Search for the cell housing the specified text and yield its [x, y] center coordinate. 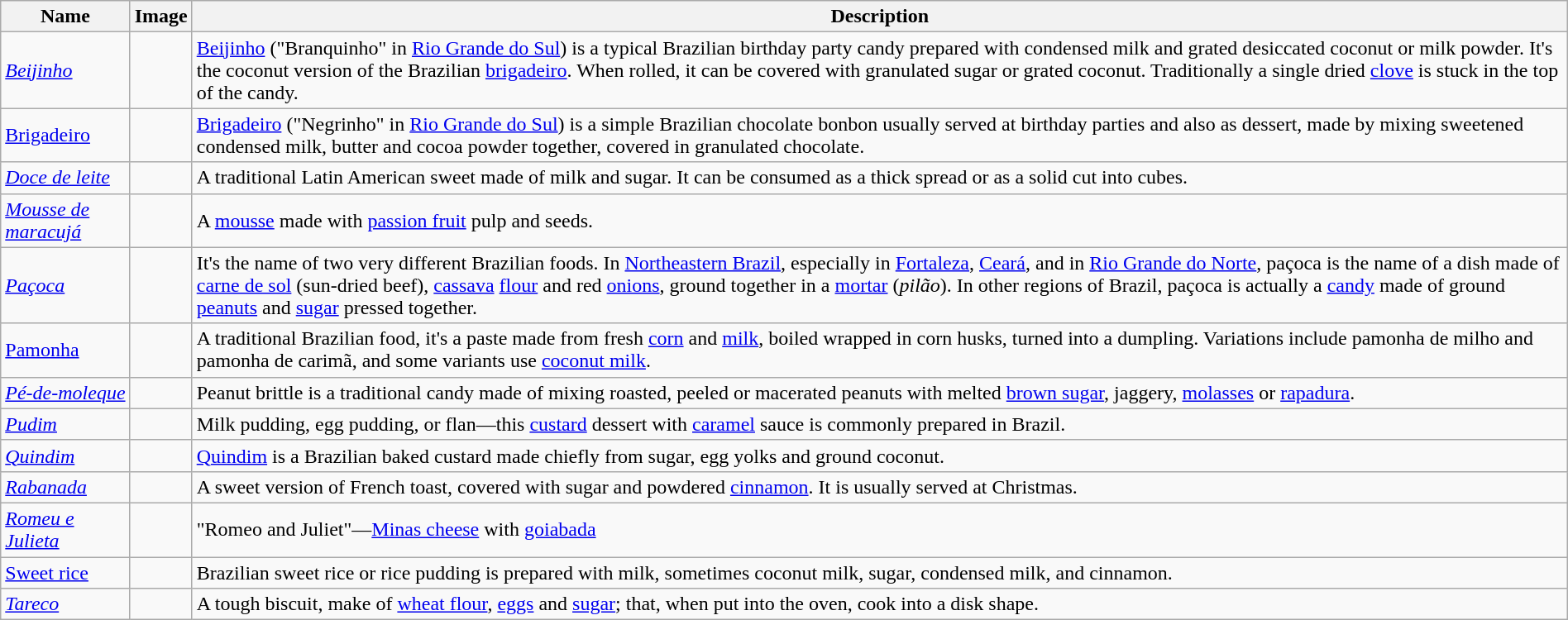
Peanut brittle is a traditional candy made of mixing roasted, peeled or macerated peanuts with melted brown sugar, jaggery, molasses or rapadura. [880, 393]
A tough biscuit, make of wheat flour, eggs and sugar; that, when put into the oven, cook into a disk shape. [880, 604]
Description [880, 17]
Pudim [65, 424]
Doce de leite [65, 178]
Beijinho [65, 70]
Image [160, 17]
Quindim [65, 455]
Romeu e Julieta [65, 529]
Mousse de maracujá [65, 220]
A sweet version of French toast, covered with sugar and powdered cinnamon. It is usually served at Christmas. [880, 487]
A mousse made with passion fruit pulp and seeds. [880, 220]
Pé-de-moleque [65, 393]
Pamonha [65, 351]
Quindim is a Brazilian baked custard made chiefly from sugar, egg yolks and ground coconut. [880, 455]
Paçoca [65, 285]
Milk pudding, egg pudding, or flan—this custard dessert with caramel sauce is commonly prepared in Brazil. [880, 424]
A traditional Latin American sweet made of milk and sugar. It can be consumed as a thick spread or as a solid cut into cubes. [880, 178]
Rabanada [65, 487]
Brazilian sweet rice or rice pudding is prepared with milk, sometimes coconut milk, sugar, condensed milk, and cinnamon. [880, 573]
Brigadeiro [65, 136]
Sweet rice [65, 573]
Name [65, 17]
Tareco [65, 604]
"Romeo and Juliet"—Minas cheese with goiabada [880, 529]
